Scan for the cell matching the given text and deliver its [x, y] coordinate at center. 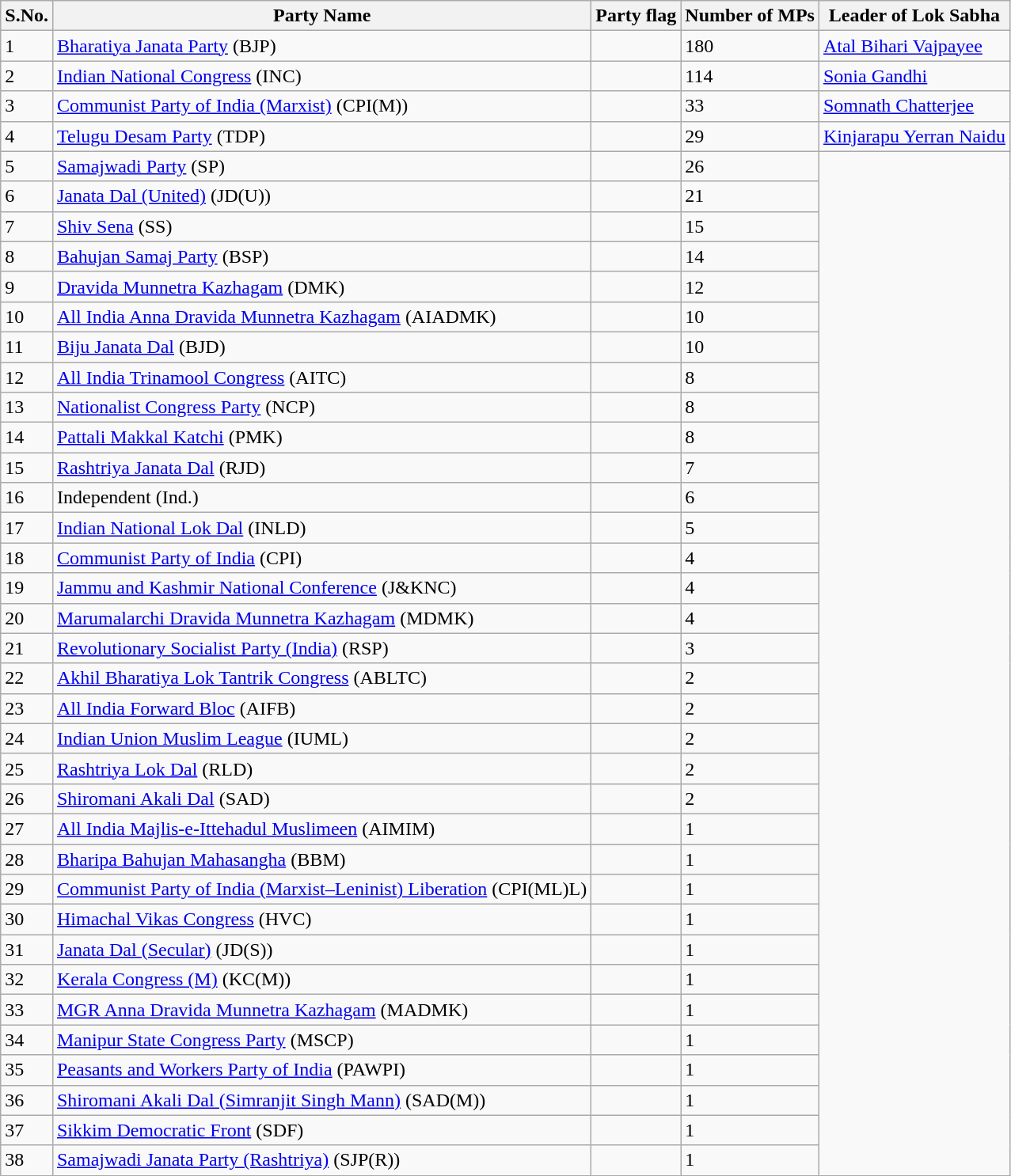
25 [27, 768]
Dravida Munnetra Kazhagam (DMK) [321, 286]
Bahujan Samaj Party (BSP) [321, 256]
Akhil Bharatiya Lok Tantrik Congress (ABLTC) [321, 678]
30 [27, 920]
27 [27, 829]
Indian National Congress (INC) [321, 76]
Sonia Gandhi [914, 76]
11 [27, 347]
S.No. [27, 16]
20 [27, 618]
MGR Anna Dravida Munnetra Kazhagam (MADMK) [321, 1010]
36 [27, 1100]
Bharatiya Janata Party (BJP) [321, 46]
Janata Dal (United) (JD(U)) [321, 196]
32 [27, 980]
Communist Party of India (Marxist) (CPI(M)) [321, 106]
All India Trinamool Congress (AITC) [321, 377]
Samajwadi Party (SP) [321, 166]
Shiromani Akali Dal (SAD) [321, 799]
31 [27, 950]
All India Majlis-e-Ittehadul Muslimeen (AIMIM) [321, 829]
37 [27, 1130]
Rashtriya Lok Dal (RLD) [321, 768]
Somnath Chatterjee [914, 106]
Peasants and Workers Party of India (PAWPI) [321, 1070]
23 [27, 708]
13 [27, 408]
Party flag [637, 16]
22 [27, 678]
Independent (Ind.) [321, 498]
Marumalarchi Dravida Munnetra Kazhagam (MDMK) [321, 618]
Shiromani Akali Dal (Simranjit Singh Mann) (SAD(M)) [321, 1100]
28 [27, 859]
19 [27, 588]
Rashtriya Janata Dal (RJD) [321, 468]
Revolutionary Socialist Party (India) (RSP) [321, 648]
Biju Janata Dal (BJD) [321, 347]
24 [27, 738]
114 [751, 76]
16 [27, 498]
35 [27, 1070]
Manipur State Congress Party (MSCP) [321, 1040]
Communist Party of India (CPI) [321, 558]
Bharipa Bahujan Mahasangha (BBM) [321, 859]
Communist Party of India (Marxist–Leninist) Liberation (CPI(ML)L) [321, 890]
38 [27, 1160]
Kerala Congress (M) (KC(M)) [321, 980]
Sikkim Democratic Front (SDF) [321, 1130]
Samajwadi Janata Party (Rashtriya) (SJP(R)) [321, 1160]
Shiv Sena (SS) [321, 226]
Pattali Makkal Katchi (PMK) [321, 438]
Leader of Lok Sabha [914, 16]
All India Anna Dravida Munnetra Kazhagam (AIADMK) [321, 317]
Indian Union Muslim League (IUML) [321, 738]
180 [751, 46]
Party Name [321, 16]
17 [27, 528]
Kinjarapu Yerran Naidu [914, 136]
All India Forward Bloc (AIFB) [321, 708]
Nationalist Congress Party (NCP) [321, 408]
Janata Dal (Secular) (JD(S)) [321, 950]
Telugu Desam Party (TDP) [321, 136]
Indian National Lok Dal (INLD) [321, 528]
Jammu and Kashmir National Conference (J&KNC) [321, 588]
Number of MPs [751, 16]
9 [27, 286]
18 [27, 558]
34 [27, 1040]
Atal Bihari Vajpayee [914, 46]
Himachal Vikas Congress (HVC) [321, 920]
